Detect which cell encompasses the target text, then output its (x, y) center coordinate. 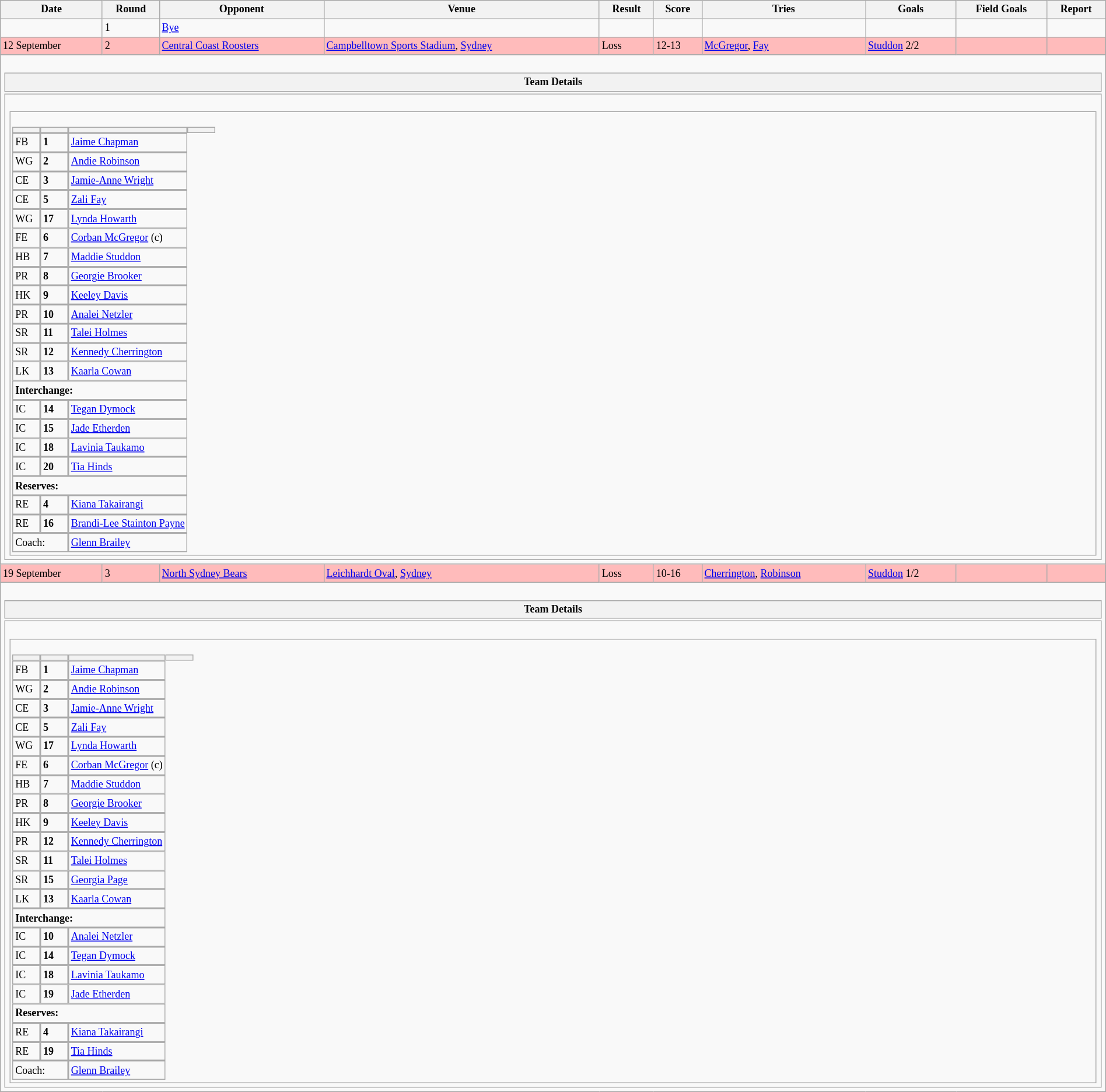
20 (54, 467)
Bye (242, 28)
Tries (783, 9)
Opponent (242, 9)
12-13 (678, 45)
Studdon 2/2 (911, 45)
Venue (461, 9)
Date (51, 9)
19 September (51, 573)
Round (131, 9)
Brandi-Lee Stainton Payne (128, 524)
12 September (51, 45)
North Sydney Bears (242, 573)
Studdon 1/2 (911, 573)
Score (678, 9)
Central Coast Roosters (242, 45)
Goals (911, 9)
Report (1076, 9)
Leichhardt Oval, Sydney (461, 573)
10-16 (678, 573)
Field Goals (1001, 9)
Campbelltown Sports Stadium, Sydney (461, 45)
Cherrington, Robinson (783, 573)
McGregor, Fay (783, 45)
16 (54, 524)
Result (626, 9)
Georgia Page (117, 880)
